Output the (x, y) coordinate of the center of the cell containing the given text.  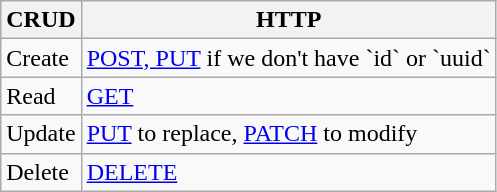
DELETE (288, 172)
POST, PUT if we don't have `id` or `uuid` (288, 58)
Delete (41, 172)
PUT to replace, PATCH to modify (288, 134)
HTTP (288, 20)
Create (41, 58)
Read (41, 96)
CRUD (41, 20)
Update (41, 134)
GET (288, 96)
